Capture the cell that displays the provided text and extract its [x, y] central coordinate. 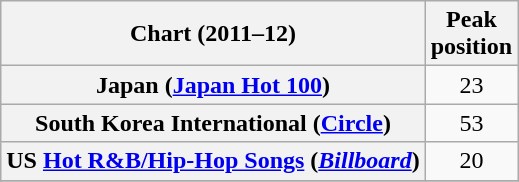
20 [471, 161]
53 [471, 123]
Japan (Japan Hot 100) [213, 85]
South Korea International (Circle) [213, 123]
Peakposition [471, 34]
23 [471, 85]
US Hot R&B/Hip-Hop Songs (Billboard) [213, 161]
Chart (2011–12) [213, 34]
